Locate the cell with the specified text and output its [X, Y] center coordinate. 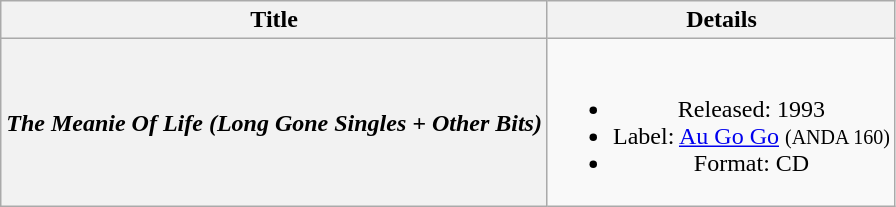
Details [721, 20]
The Meanie Of Life (Long Gone Singles + Other Bits) [274, 122]
Released: 1993Label: Au Go Go (ANDA 160)Format: CD [721, 122]
Title [274, 20]
